Return the [x, y] coordinate for the center point of the cell that contains the specified text.  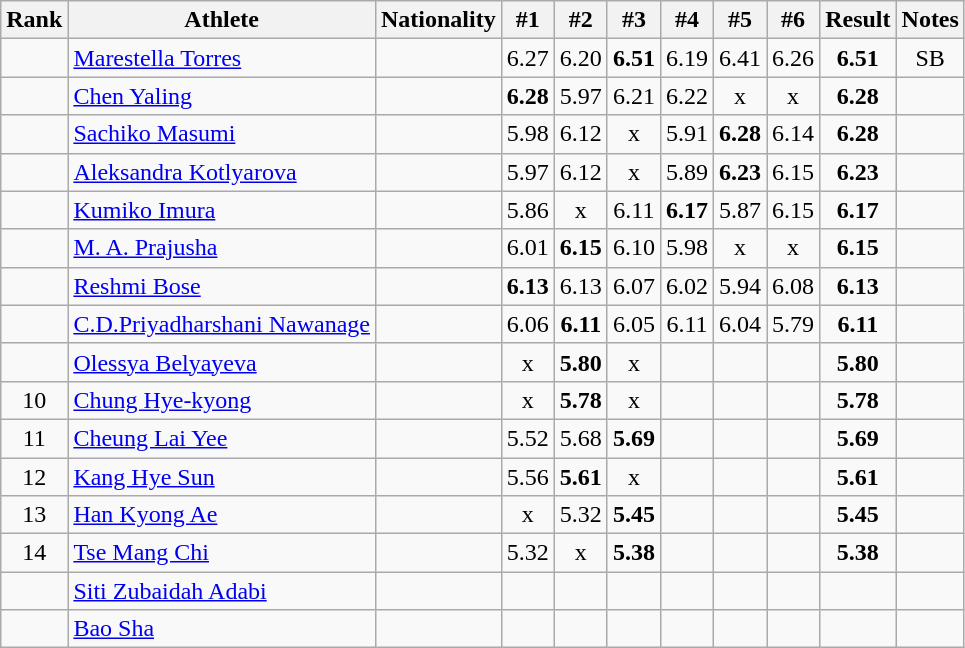
Aleksandra Kotlyarova [222, 172]
5.56 [528, 477]
#6 [794, 20]
6.41 [740, 58]
6.08 [794, 286]
Cheung Lai Yee [222, 438]
#1 [528, 20]
6.01 [528, 248]
Notes [930, 20]
5.87 [740, 210]
5.86 [528, 210]
Olessya Belyayeva [222, 362]
SB [930, 58]
Marestella Torres [222, 58]
M. A. Prajusha [222, 248]
5.52 [528, 438]
Tse Mang Chi [222, 553]
11 [34, 438]
6.26 [794, 58]
Bao Sha [222, 629]
6.14 [794, 134]
14 [34, 553]
6.22 [686, 96]
5.89 [686, 172]
5.94 [740, 286]
6.20 [580, 58]
#4 [686, 20]
C.D.Priyadharshani Nawanage [222, 324]
Sachiko Masumi [222, 134]
Han Kyong Ae [222, 515]
#2 [580, 20]
6.05 [634, 324]
6.21 [634, 96]
10 [34, 400]
#3 [634, 20]
#5 [740, 20]
5.68 [580, 438]
Nationality [438, 20]
Reshmi Bose [222, 286]
Chung Hye-kyong [222, 400]
13 [34, 515]
6.19 [686, 58]
6.02 [686, 286]
Kumiko Imura [222, 210]
6.10 [634, 248]
Siti Zubaidah Adabi [222, 591]
Chen Yaling [222, 96]
Athlete [222, 20]
6.07 [634, 286]
Kang Hye Sun [222, 477]
6.27 [528, 58]
6.06 [528, 324]
5.79 [794, 324]
12 [34, 477]
6.04 [740, 324]
Result [858, 20]
5.91 [686, 134]
Rank [34, 20]
